Determine the [x, y] coordinate at the center of the cell enclosing the given text.  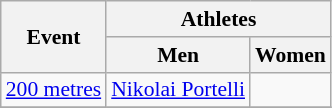
Event [54, 36]
Athletes [218, 19]
200 metres [54, 90]
Women [290, 55]
Men [178, 55]
Nikolai Portelli [178, 90]
